Return [x, y] of the center of cell containing provided text 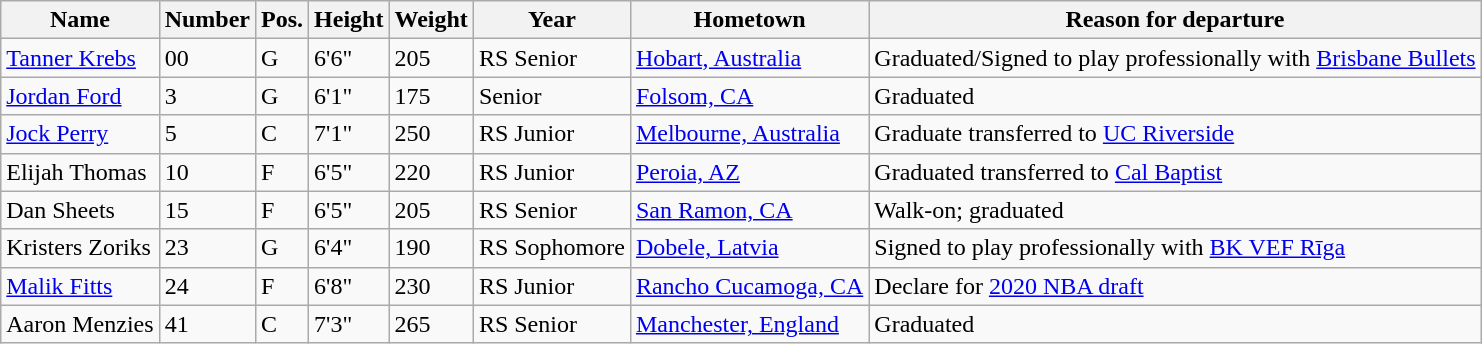
23 [207, 248]
RS Sophomore [552, 248]
3 [207, 96]
6'1" [349, 96]
Dobele, Latvia [749, 248]
Hobart, Australia [749, 58]
5 [207, 134]
6'4" [349, 248]
Elijah Thomas [80, 172]
Jordan Ford [80, 96]
41 [207, 324]
Name [80, 20]
Senior [552, 96]
6'8" [349, 286]
15 [207, 210]
24 [207, 286]
Peroia, AZ [749, 172]
190 [431, 248]
00 [207, 58]
Manchester, England [749, 324]
Jock Perry [80, 134]
Graduate transferred to UC Riverside [1175, 134]
175 [431, 96]
220 [431, 172]
Malik Fitts [80, 286]
Kristers Zoriks [80, 248]
10 [207, 172]
6'6" [349, 58]
Folsom, CA [749, 96]
Reason for departure [1175, 20]
Signed to play professionally with BK VEF Rīga [1175, 248]
Dan Sheets [80, 210]
Walk-on; graduated [1175, 210]
7'1" [349, 134]
Pos. [282, 20]
Declare for 2020 NBA draft [1175, 286]
265 [431, 324]
Height [349, 20]
250 [431, 134]
Weight [431, 20]
Graduated/Signed to play professionally with Brisbane Bullets [1175, 58]
Aaron Menzies [80, 324]
Graduated transferred to Cal Baptist [1175, 172]
Number [207, 20]
Rancho Cucamoga, CA [749, 286]
Tanner Krebs [80, 58]
230 [431, 286]
San Ramon, CA [749, 210]
Hometown [749, 20]
Year [552, 20]
7'3" [349, 324]
Melbourne, Australia [749, 134]
